Search for the cell housing the specified text and yield its (x, y) center coordinate. 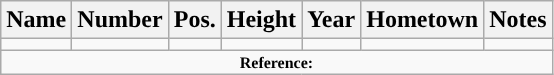
Hometown (422, 20)
Reference: (276, 62)
Height (261, 20)
Notes (518, 20)
Name (36, 20)
Pos. (194, 20)
Year (332, 20)
Number (120, 20)
